Search for the cell housing the specified text and yield its (x, y) center coordinate. 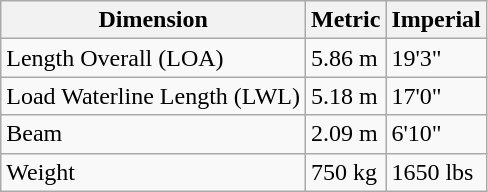
5.86 m (346, 58)
Load Waterline Length (LWL) (154, 96)
6'10" (436, 134)
Weight (154, 172)
19'3" (436, 58)
2.09 m (346, 134)
Beam (154, 134)
Length Overall (LOA) (154, 58)
17'0" (436, 96)
Dimension (154, 20)
750 kg (346, 172)
1650 lbs (436, 172)
Imperial (436, 20)
5.18 m (346, 96)
Metric (346, 20)
